Provide the [X, Y] coordinate of the cell's center where the given text is located.  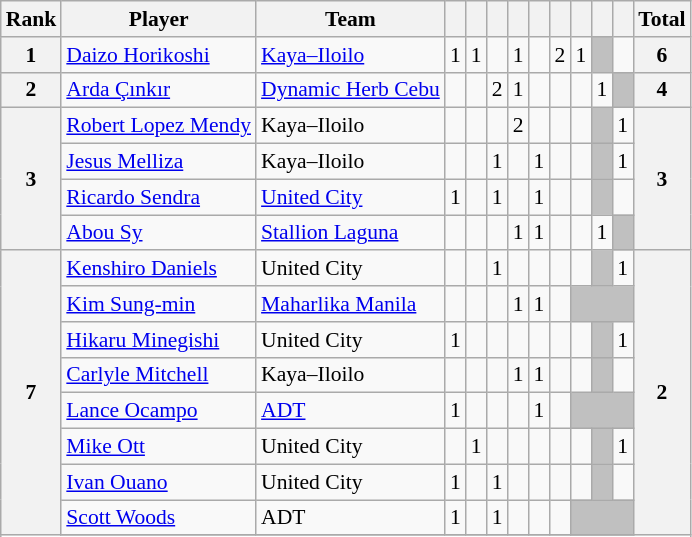
Carlyle Mitchell [158, 375]
Maharlika Manila [350, 304]
Dynamic Herb Cebu [350, 90]
Player [158, 19]
Team [350, 19]
Daizo Horikoshi [158, 55]
Abou Sy [158, 233]
Mike Ott [158, 447]
Arda Çınkır [158, 90]
6 [662, 55]
4 [662, 90]
Total [662, 19]
7 [32, 394]
Ivan Ouano [158, 482]
Lance Ocampo [158, 411]
Hikaru Minegishi [158, 340]
Robert Lopez Mendy [158, 126]
Jesus Melliza [158, 162]
Kenshiro Daniels [158, 269]
Scott Woods [158, 518]
Rank [32, 19]
Kim Sung-min [158, 304]
Ricardo Sendra [158, 197]
Stallion Laguna [350, 233]
